For the text-containing cell, return its midpoint in [x, y] coordinate format. 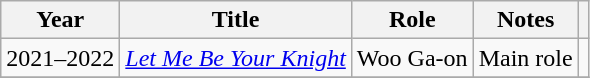
Notes [526, 20]
Role [412, 20]
Main role [526, 58]
Woo Ga-on [412, 58]
2021–2022 [60, 58]
Title [236, 20]
Let Me Be Your Knight [236, 58]
Year [60, 20]
